Extract the [X, Y] coordinate from the center of the cell holding the provided text.  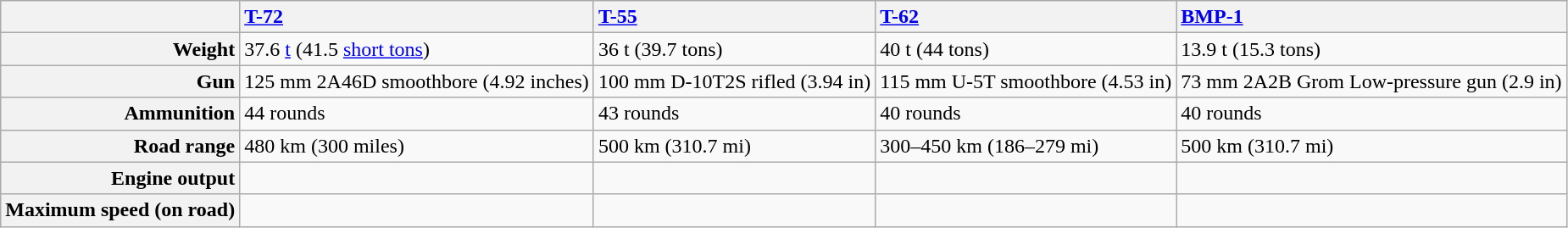
44 rounds [417, 114]
13.9 t (15.3 tons) [1371, 49]
73 mm 2A2B Grom Low-pressure gun (2.9 in) [1371, 81]
100 mm D-10T2S rifled (3.94 in) [734, 81]
Road range [120, 146]
Weight [120, 49]
Gun [120, 81]
125 mm 2A46D smoothbore (4.92 inches) [417, 81]
T-55 [734, 17]
37.6 t (41.5 short tons) [417, 49]
36 t (39.7 tons) [734, 49]
Engine output [120, 178]
40 t (44 tons) [1026, 49]
480 km (300 miles) [417, 146]
Ammunition [120, 114]
BMP-1 [1371, 17]
115 mm U-5T smoothbore (4.53 in) [1026, 81]
T-62 [1026, 17]
43 rounds [734, 114]
300–450 km (186–279 mi) [1026, 146]
T-72 [417, 17]
Maximum speed (on road) [120, 210]
